Extract the (x, y) coordinate from the center of the cell holding the provided text.  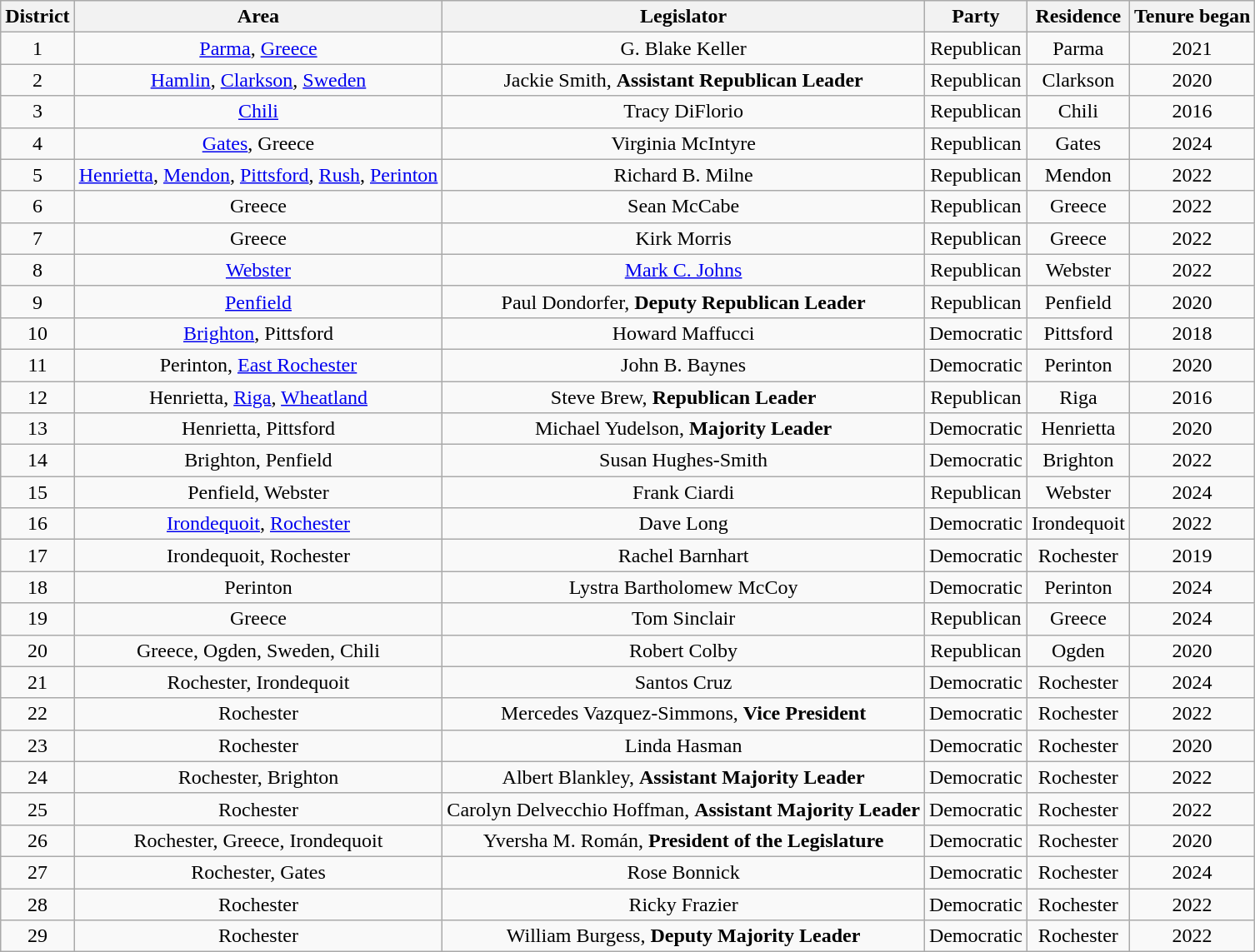
Richard B. Milne (683, 175)
Party (975, 17)
20 (37, 650)
18 (37, 587)
Tracy DiFlorio (683, 112)
13 (37, 429)
Rochester, Brighton (258, 777)
4 (37, 143)
Carolyn Delvecchio Hoffman, Assistant Majority Leader (683, 809)
Greece, Ogden, Sweden, Chili (258, 650)
Henrietta (1078, 429)
Brighton, Pittsford (258, 333)
Paul Dondorfer, Deputy Republican Leader (683, 302)
14 (37, 461)
Area (258, 17)
Jackie Smith, Assistant Republican Leader (683, 80)
Susan Hughes-Smith (683, 461)
23 (37, 745)
8 (37, 270)
Rochester, Greece, Irondequoit (258, 840)
William Burgess, Deputy Majority Leader (683, 936)
Hamlin, Clarkson, Sweden (258, 80)
Albert Blankley, Assistant Majority Leader (683, 777)
John B. Baynes (683, 365)
25 (37, 809)
Brighton (1078, 461)
Tenure began (1192, 17)
9 (37, 302)
Lystra Bartholomew McCoy (683, 587)
Mendon (1078, 175)
1 (37, 48)
Sean McCabe (683, 207)
Kirk Morris (683, 238)
Linda Hasman (683, 745)
Irondequoit (1078, 524)
Rachel Barnhart (683, 556)
28 (37, 904)
Parma (1078, 48)
Henrietta, Riga, Wheatland (258, 397)
2019 (1192, 556)
10 (37, 333)
Virginia McIntyre (683, 143)
17 (37, 556)
Michael Yudelson, Majority Leader (683, 429)
3 (37, 112)
Santos Cruz (683, 682)
2021 (1192, 48)
Mark C. Johns (683, 270)
2 (37, 80)
Steve Brew, Republican Leader (683, 397)
Legislator (683, 17)
Brighton, Penfield (258, 461)
15 (37, 492)
Pittsford (1078, 333)
Rochester, Irondequoit (258, 682)
Gates (1078, 143)
19 (37, 619)
Parma, Greece (258, 48)
Riga (1078, 397)
Henrietta, Mendon, Pittsford, Rush, Perinton (258, 175)
Dave Long (683, 524)
Tom Sinclair (683, 619)
Ogden (1078, 650)
12 (37, 397)
26 (37, 840)
29 (37, 936)
Gates, Greece (258, 143)
16 (37, 524)
22 (37, 714)
11 (37, 365)
Rose Bonnick (683, 872)
7 (37, 238)
Clarkson (1078, 80)
District (37, 17)
Perinton, East Rochester (258, 365)
Yversha M. Román, President of the Legislature (683, 840)
Residence (1078, 17)
6 (37, 207)
Rochester, Gates (258, 872)
G. Blake Keller (683, 48)
24 (37, 777)
Mercedes Vazquez-Simmons, Vice President (683, 714)
Henrietta, Pittsford (258, 429)
5 (37, 175)
Howard Maffucci (683, 333)
2018 (1192, 333)
27 (37, 872)
Robert Colby (683, 650)
Penfield, Webster (258, 492)
Ricky Frazier (683, 904)
21 (37, 682)
Frank Ciardi (683, 492)
